Return the (x, y) coordinate for the center point of the cell that contains the specified text.  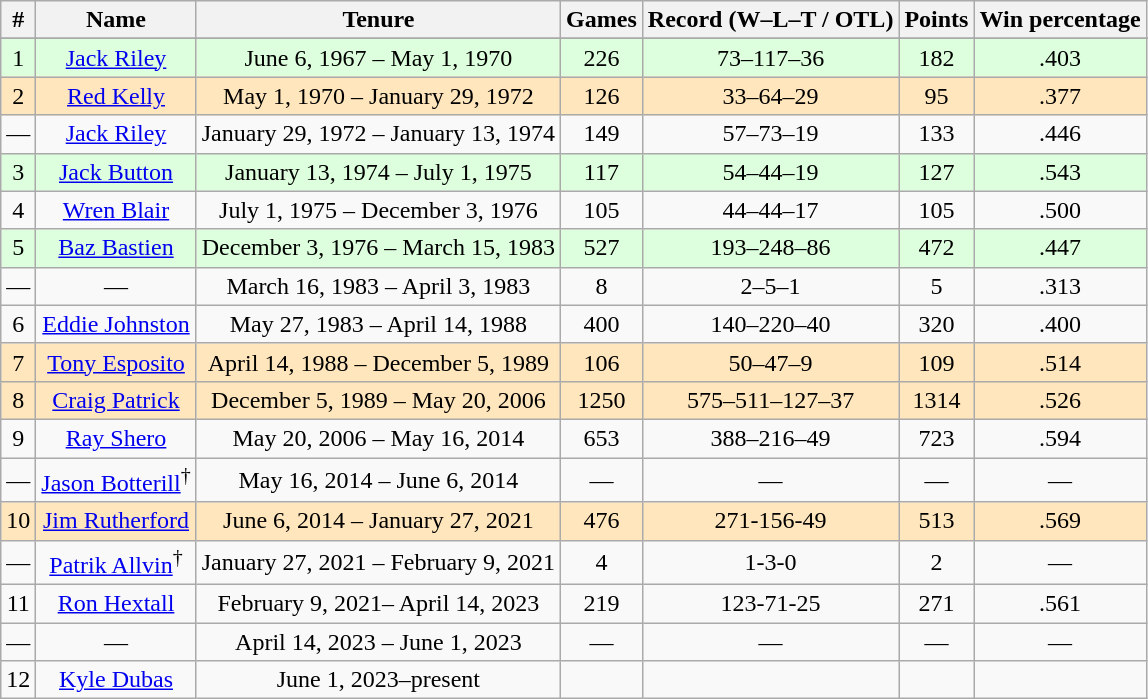
54–44–19 (770, 172)
149 (602, 134)
9 (18, 438)
527 (602, 248)
11 (18, 604)
April 14, 2023 – June 1, 2023 (378, 642)
Craig Patrick (116, 400)
193–248–86 (770, 248)
.500 (1060, 210)
December 5, 1989 – May 20, 2006 (378, 400)
73–117–36 (770, 58)
.543 (1060, 172)
127 (936, 172)
Jim Rutherford (116, 521)
# (18, 20)
219 (602, 604)
Jack Button (116, 172)
140–220–40 (770, 324)
653 (602, 438)
123-71-25 (770, 604)
388–216–49 (770, 438)
Games (602, 20)
May 1, 1970 – January 29, 1972 (378, 96)
May 20, 2006 – May 16, 2014 (378, 438)
109 (936, 362)
March 16, 1983 – April 3, 1983 (378, 286)
271-156-49 (770, 521)
472 (936, 248)
12 (18, 680)
400 (602, 324)
320 (936, 324)
January 29, 1972 – January 13, 1974 (378, 134)
Eddie Johnston (116, 324)
117 (602, 172)
July 1, 1975 – December 3, 1976 (378, 210)
April 14, 1988 – December 5, 1989 (378, 362)
50–47–9 (770, 362)
December 3, 1976 – March 15, 1983 (378, 248)
476 (602, 521)
.569 (1060, 521)
513 (936, 521)
January 27, 2021 – February 9, 2021 (378, 562)
Tony Esposito (116, 362)
33–64–29 (770, 96)
June 6, 1967 – May 1, 1970 (378, 58)
95 (936, 96)
.313 (1060, 286)
2–5–1 (770, 286)
May 16, 2014 – June 6, 2014 (378, 480)
226 (602, 58)
1 (18, 58)
57–73–19 (770, 134)
6 (18, 324)
June 6, 2014 – January 27, 2021 (378, 521)
1250 (602, 400)
3 (18, 172)
Red Kelly (116, 96)
Baz Bastien (116, 248)
.526 (1060, 400)
271 (936, 604)
182 (936, 58)
.514 (1060, 362)
.447 (1060, 248)
Wren Blair (116, 210)
.594 (1060, 438)
June 1, 2023–present (378, 680)
106 (602, 362)
44–44–17 (770, 210)
1314 (936, 400)
May 27, 1983 – April 14, 1988 (378, 324)
7 (18, 362)
Tenure (378, 20)
January 13, 1974 – July 1, 1975 (378, 172)
Points (936, 20)
10 (18, 521)
February 9, 2021– April 14, 2023 (378, 604)
.377 (1060, 96)
.561 (1060, 604)
1-3-0 (770, 562)
Name (116, 20)
723 (936, 438)
126 (602, 96)
.400 (1060, 324)
Jason Botterill† (116, 480)
Patrik Allvin† (116, 562)
Ron Hextall (116, 604)
133 (936, 134)
Record (W–L–T / OTL) (770, 20)
Ray Shero (116, 438)
Win percentage (1060, 20)
.403 (1060, 58)
Kyle Dubas (116, 680)
575–511–127–37 (770, 400)
.446 (1060, 134)
